Locate the cell with the specified text and output its (X, Y) center coordinate. 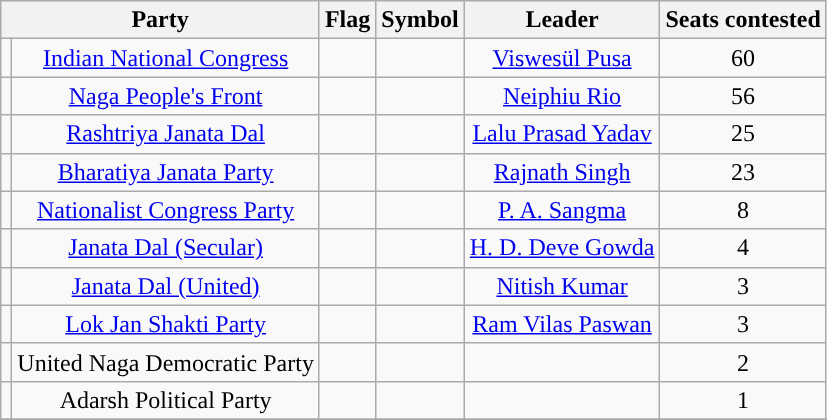
25 (743, 134)
Rashtriya Janata Dal (166, 134)
Bharatiya Janata Party (166, 172)
Lok Jan Shakti Party (166, 324)
Janata Dal (Secular) (166, 248)
56 (743, 96)
P. A. Sangma (562, 210)
Lalu Prasad Yadav (562, 134)
United Naga Democratic Party (166, 362)
Symbol (420, 20)
Neiphiu Rio (562, 96)
60 (743, 58)
23 (743, 172)
1 (743, 400)
Seats contested (743, 20)
Nitish Kumar (562, 286)
Ram Vilas Paswan (562, 324)
Naga People's Front (166, 96)
Indian National Congress (166, 58)
Nationalist Congress Party (166, 210)
Viswesül Pusa (562, 58)
Flag (347, 20)
Adarsh Political Party (166, 400)
Leader (562, 20)
4 (743, 248)
8 (743, 210)
Party (160, 20)
H. D. Deve Gowda (562, 248)
2 (743, 362)
Janata Dal (United) (166, 286)
Rajnath Singh (562, 172)
